Determine the (X, Y) coordinate at the center of the cell enclosing the given text.  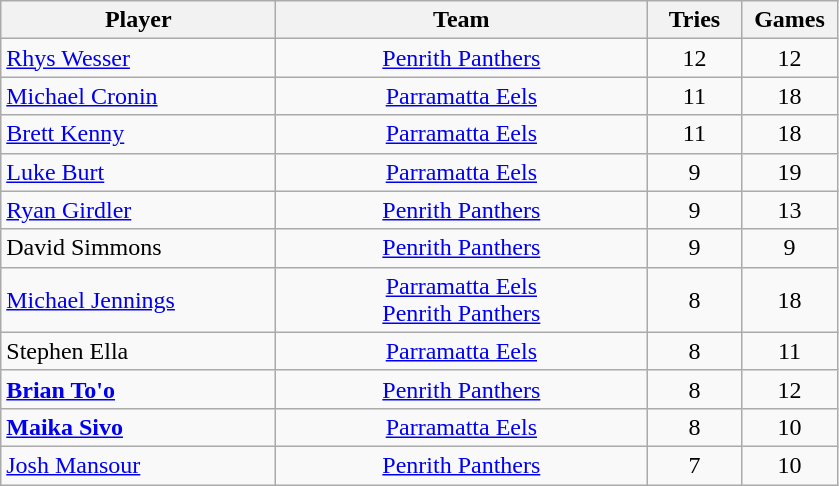
Tries (694, 20)
Team (462, 20)
Maika Sivo (138, 427)
Michael Jennings (138, 300)
Parramatta Eels Penrith Panthers (462, 300)
Player (138, 20)
Stephen Ella (138, 351)
Josh Mansour (138, 465)
19 (790, 172)
Games (790, 20)
Michael Cronin (138, 96)
Brett Kenny (138, 134)
Luke Burt (138, 172)
Ryan Girdler (138, 210)
13 (790, 210)
David Simmons (138, 248)
Rhys Wesser (138, 58)
7 (694, 465)
Brian To'o (138, 389)
